Provide the [x, y] coordinate of the cell's center where the given text is located.  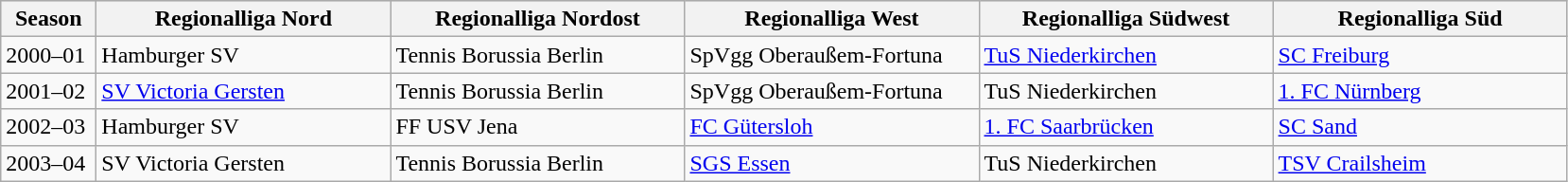
2003–04 [49, 163]
Regionalliga Südwest [1125, 19]
SC Sand [1420, 127]
SGS Essen [832, 163]
2001–02 [49, 91]
Season [49, 19]
2002–03 [49, 127]
FF USV Jena [537, 127]
Regionalliga Nord [244, 19]
SC Freiburg [1420, 55]
2000–01 [49, 55]
Regionalliga Nordost [537, 19]
Regionalliga Süd [1420, 19]
TSV Crailsheim [1420, 163]
Regionalliga West [832, 19]
FC Gütersloh [832, 127]
1. FC Saarbrücken [1125, 127]
1. FC Nürnberg [1420, 91]
